Detect which cell encompasses the target text, then output its (X, Y) center coordinate. 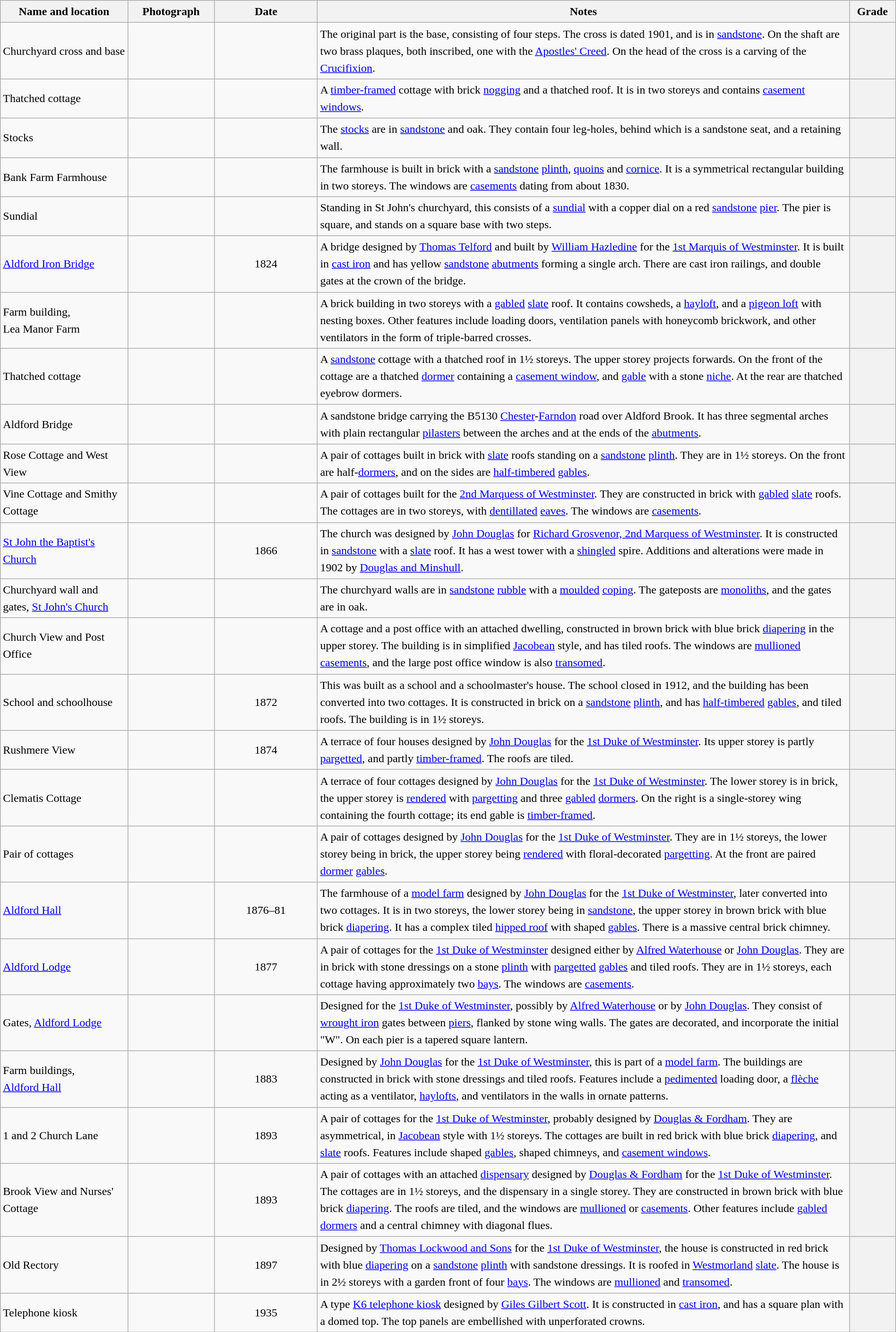
Telephone kiosk (64, 1313)
1866 (266, 551)
Churchyard wall and gates, St John's Church (64, 598)
Brook View and Nurses' Cottage (64, 1200)
Farm buildings,Aldford Hall (64, 1079)
A timber-framed cottage with brick nogging and a thatched roof. It is in two storeys and contains casement windows. (583, 98)
Gates, Aldford Lodge (64, 1023)
Photograph (171, 11)
1874 (266, 750)
Grade (872, 11)
Pair of cottages (64, 854)
1935 (266, 1313)
Notes (583, 11)
The stocks are in sandstone and oak. They contain four leg-holes, behind which is a sandstone seat, and a retaining wall. (583, 138)
Rose Cottage and West View (64, 463)
Sundial (64, 216)
1877 (266, 967)
Farm building,Lea Manor Farm (64, 320)
Bank Farm Farmhouse (64, 177)
Clematis Cottage (64, 798)
1883 (266, 1079)
1872 (266, 702)
Rushmere View (64, 750)
Churchyard cross and base (64, 51)
Church View and Post Office (64, 646)
Aldford Lodge (64, 967)
Old Rectory (64, 1264)
School and schoolhouse (64, 702)
Vine Cottage and Smithy Cottage (64, 503)
Aldford Bridge (64, 424)
Name and location (64, 11)
1897 (266, 1264)
Date (266, 11)
1 and 2 Church Lane (64, 1135)
1824 (266, 264)
The churchyard walls are in sandstone rubble with a moulded coping. The gateposts are monoliths, and the gates are in oak. (583, 598)
Stocks (64, 138)
St John the Baptist's Church (64, 551)
1876–81 (266, 910)
Aldford Hall (64, 910)
Aldford Iron Bridge (64, 264)
